Determine the (x, y) coordinate at the center of the cell enclosing the given text.  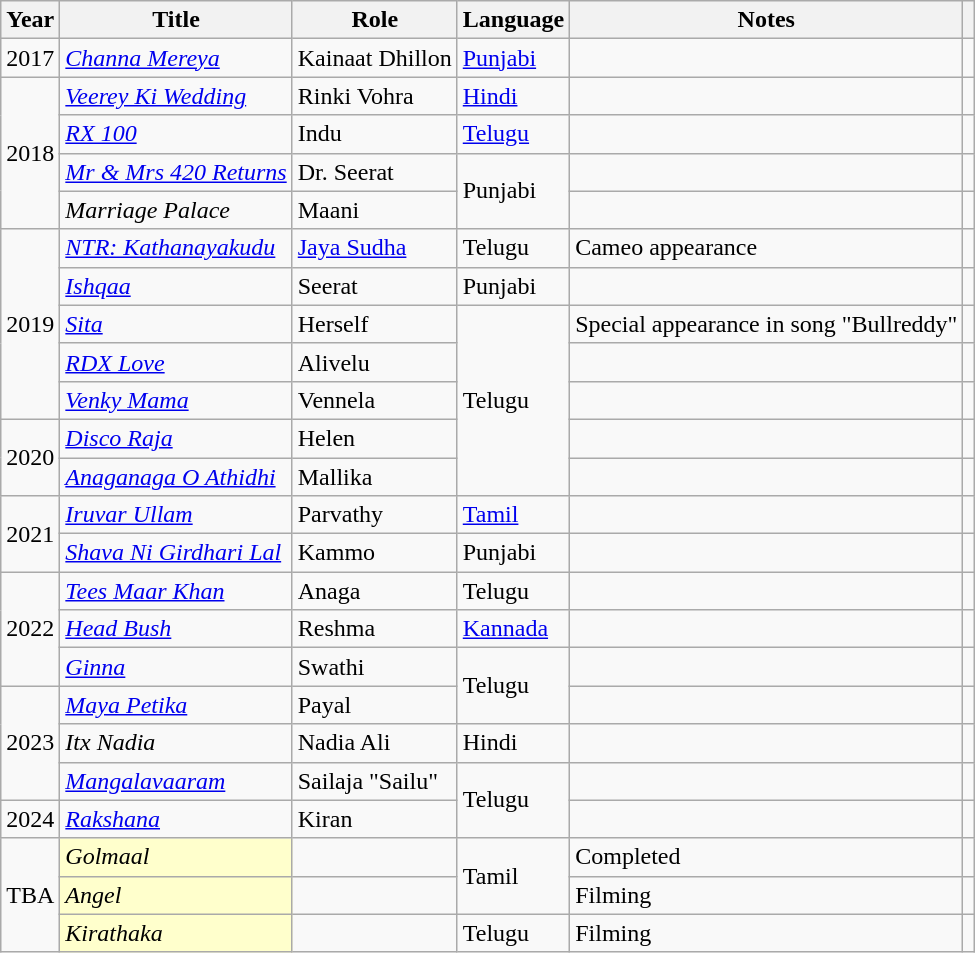
NTR: Kathanayakudu (176, 248)
Anaganaga O Athidhi (176, 477)
Year (30, 20)
Itx Nadia (176, 743)
Mr & Mrs 420 Returns (176, 172)
2018 (30, 153)
Maya Petika (176, 705)
Sailaja "Sailu" (374, 781)
Iruvar Ullam (176, 515)
Head Bush (176, 629)
Seerat (374, 286)
Kammo (374, 553)
Shava Ni Girdhari Lal (176, 553)
Language (513, 20)
2019 (30, 324)
Indu (374, 134)
Mallika (374, 477)
2017 (30, 58)
Golmaal (176, 857)
Anaga (374, 591)
Ishqaa (176, 286)
Role (374, 20)
Cameo appearance (766, 248)
Sita (176, 324)
Alivelu (374, 362)
Notes (766, 20)
Rinki Vohra (374, 96)
Nadia Ali (374, 743)
Veerey Ki Wedding (176, 96)
Swathi (374, 667)
Channa Mereya (176, 58)
Maani (374, 210)
Vennela (374, 400)
Rakshana (176, 819)
Mangalavaaram (176, 781)
2022 (30, 629)
2023 (30, 743)
Payal (374, 705)
Kirathaka (176, 933)
Angel (176, 895)
Tees Maar Khan (176, 591)
Special appearance in song "Bullreddy" (766, 324)
2024 (30, 819)
Kainaat Dhillon (374, 58)
Reshma (374, 629)
Marriage Palace (176, 210)
Helen (374, 438)
Title (176, 20)
Ginna (176, 667)
Dr. Seerat (374, 172)
2021 (30, 534)
Jaya Sudha (374, 248)
2020 (30, 457)
Disco Raja (176, 438)
TBA (30, 895)
RX 100 (176, 134)
Herself (374, 324)
Parvathy (374, 515)
Venky Mama (176, 400)
RDX Love (176, 362)
Kiran (374, 819)
Completed (766, 857)
Kannada (513, 629)
